Search for the cell housing the specified text and yield its [x, y] center coordinate. 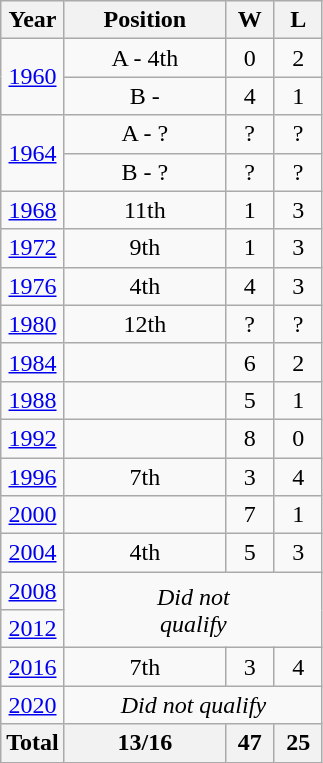
1988 [33, 400]
6 [250, 362]
1992 [33, 438]
11th [144, 210]
2008 [33, 591]
1968 [33, 210]
2020 [33, 705]
L [298, 20]
12th [144, 324]
Did not qualify [193, 705]
2004 [33, 553]
W [250, 20]
8 [250, 438]
1984 [33, 362]
13/16 [144, 743]
1996 [33, 477]
1980 [33, 324]
1972 [33, 248]
1960 [33, 77]
2016 [33, 667]
Did notqualify [193, 610]
1964 [33, 153]
7 [250, 515]
1976 [33, 286]
2012 [33, 629]
B - [144, 96]
Position [144, 20]
Total [33, 743]
2000 [33, 515]
47 [250, 743]
25 [298, 743]
B - ? [144, 172]
A - 4th [144, 58]
9th [144, 248]
A - ? [144, 134]
Year [33, 20]
